Find where the given text appears and provide that cell's center as [X, Y] coordinate. 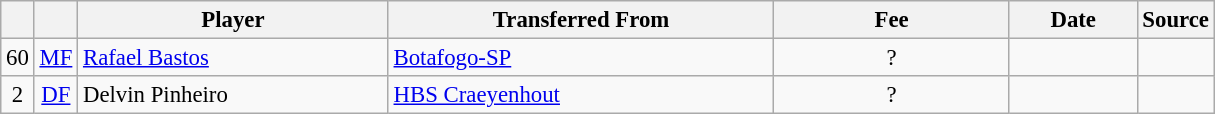
HBS Craeyenhout [581, 95]
60 [18, 58]
2 [18, 95]
Date [1073, 20]
MF [56, 58]
Delvin Pinheiro [234, 95]
Player [234, 20]
Source [1176, 20]
Fee [892, 20]
Transferred From [581, 20]
Rafael Bastos [234, 58]
Botafogo-SP [581, 58]
DF [56, 95]
